Determine the [x, y] coordinate at the center of the cell enclosing the given text.  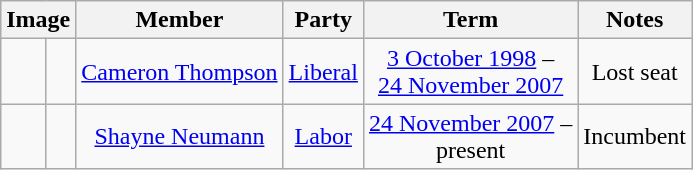
Labor [323, 136]
Member [180, 20]
Notes [635, 20]
Incumbent [635, 136]
3 October 1998 –24 November 2007 [470, 72]
Shayne Neumann [180, 136]
Party [323, 20]
Lost seat [635, 72]
Liberal [323, 72]
Term [470, 20]
Image [38, 20]
Cameron Thompson [180, 72]
24 November 2007 –present [470, 136]
